Search for the cell housing the specified text and yield its [x, y] center coordinate. 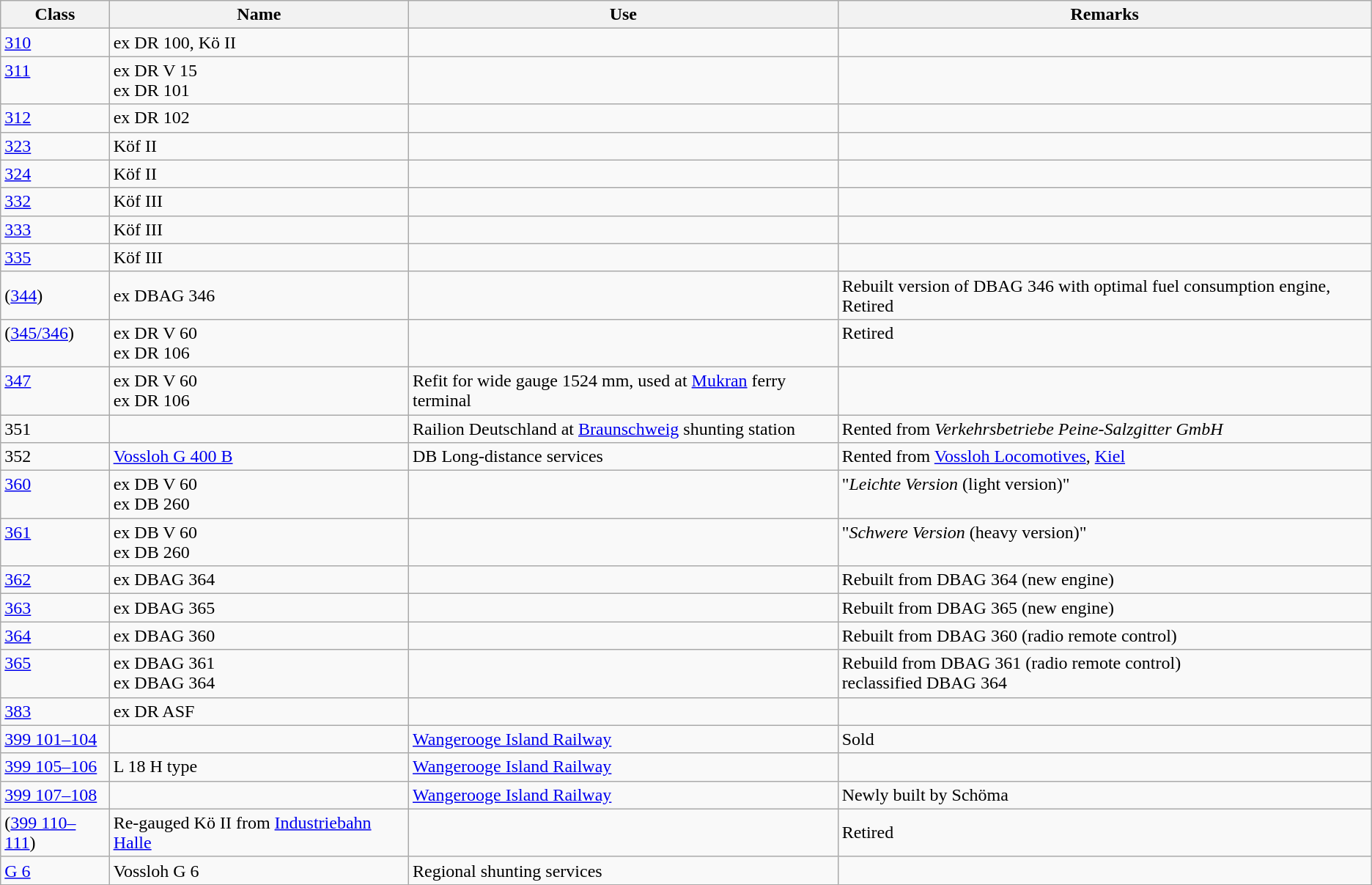
352 [55, 457]
(345/346) [55, 343]
Rebuilt from DBAG 365 (new engine) [1104, 608]
347 [55, 390]
Rebuild from DBAG 361 (radio remote control)reclassified DBAG 364 [1104, 673]
335 [55, 257]
ex DBAG 346 [259, 295]
Class [55, 15]
399 105–106 [55, 767]
360 [55, 494]
ex DR 102 [259, 118]
"Schwere Version (heavy version)" [1104, 543]
ex DR ASF [259, 711]
ex DR 100, Kö II [259, 43]
Rebuilt version of DBAG 346 with optimal fuel consumption engine, Retired [1104, 295]
Use [624, 15]
Railion Deutschland at Braunschweig shunting station [624, 429]
361 [55, 543]
363 [55, 608]
ex DR V 15ex DR 101 [259, 81]
ex DBAG 360 [259, 636]
ex DBAG 364 [259, 580]
ex DBAG 365 [259, 608]
ex DBAG 361ex DBAG 364 [259, 673]
324 [55, 174]
Refit for wide gauge 1524 mm, used at Mukran ferry terminal [624, 390]
Rebuilt from DBAG 360 (radio remote control) [1104, 636]
Name [259, 15]
351 [55, 429]
Vossloh G 6 [259, 870]
310 [55, 43]
(399 110–111) [55, 833]
364 [55, 636]
Vossloh G 400 B [259, 457]
399 107–108 [55, 795]
365 [55, 673]
399 101–104 [55, 739]
312 [55, 118]
311 [55, 81]
Rented from Verkehrsbetriebe Peine-Salzgitter GmbH [1104, 429]
Rented from Vossloh Locomotives, Kiel [1104, 457]
Regional shunting services [624, 870]
Sold [1104, 739]
333 [55, 229]
DB Long-distance services [624, 457]
L 18 H type [259, 767]
"Leichte Version (light version)" [1104, 494]
332 [55, 202]
(344) [55, 295]
Newly built by Schöma [1104, 795]
362 [55, 580]
G 6 [55, 870]
383 [55, 711]
323 [55, 146]
Remarks [1104, 15]
Re-gauged Kö II from Industriebahn Halle [259, 833]
Rebuilt from DBAG 364 (new engine) [1104, 580]
